For the text-containing cell, return its midpoint in [x, y] coordinate format. 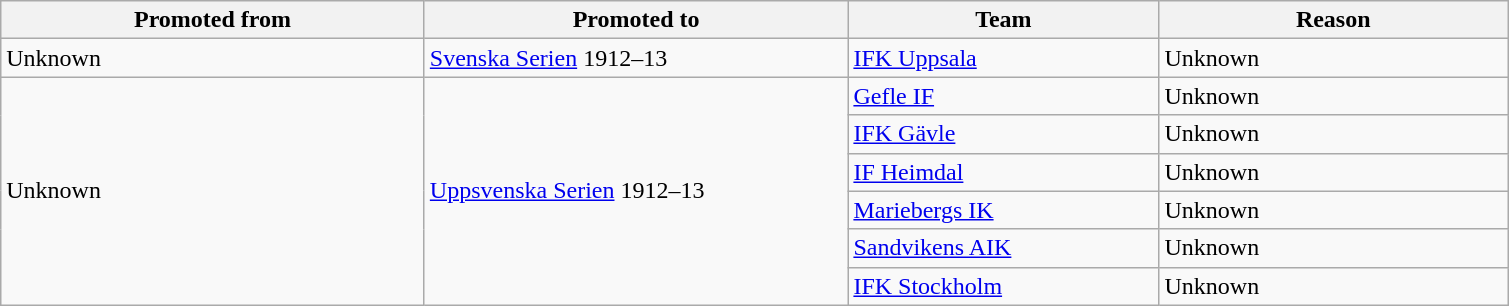
IF Heimdal [1004, 172]
Gefle IF [1004, 96]
Promoted to [636, 20]
IFK Stockholm [1004, 286]
Sandvikens AIK [1004, 248]
Uppsvenska Serien 1912–13 [636, 191]
Reason [1334, 20]
Promoted from [213, 20]
Svenska Serien 1912–13 [636, 58]
Mariebergs IK [1004, 210]
Team [1004, 20]
IFK Gävle [1004, 134]
IFK Uppsala [1004, 58]
